For the text-containing cell, return its midpoint in (x, y) coordinate format. 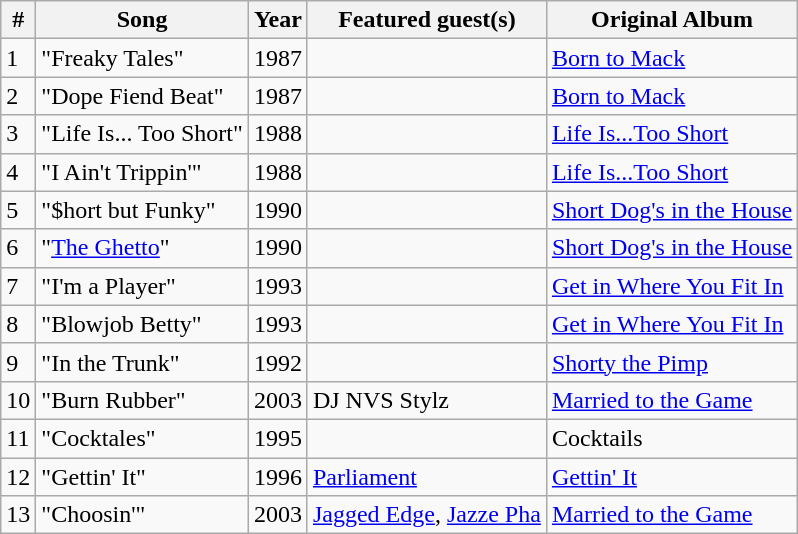
"Burn Rubber" (142, 400)
6 (18, 248)
"In the Trunk" (142, 362)
"Blowjob Betty" (142, 324)
Jagged Edge, Jazze Pha (426, 515)
# (18, 20)
12 (18, 477)
Gettin' It (672, 477)
11 (18, 438)
"I Ain't Trippin'" (142, 172)
"Gettin' It" (142, 477)
Year (278, 20)
Cocktails (672, 438)
9 (18, 362)
Featured guest(s) (426, 20)
"Choosin'" (142, 515)
"I'm a Player" (142, 286)
2 (18, 96)
4 (18, 172)
Song (142, 20)
1992 (278, 362)
8 (18, 324)
"The Ghetto" (142, 248)
3 (18, 134)
10 (18, 400)
"Freaky Tales" (142, 58)
Original Album (672, 20)
"Cocktales" (142, 438)
"Dope Fiend Beat" (142, 96)
"Life Is... Too Short" (142, 134)
"$hort but Funky" (142, 210)
Shorty the Pimp (672, 362)
13 (18, 515)
1 (18, 58)
1996 (278, 477)
7 (18, 286)
Parliament (426, 477)
1995 (278, 438)
5 (18, 210)
DJ NVS Stylz (426, 400)
